Return [X, Y] of the center of cell containing provided text 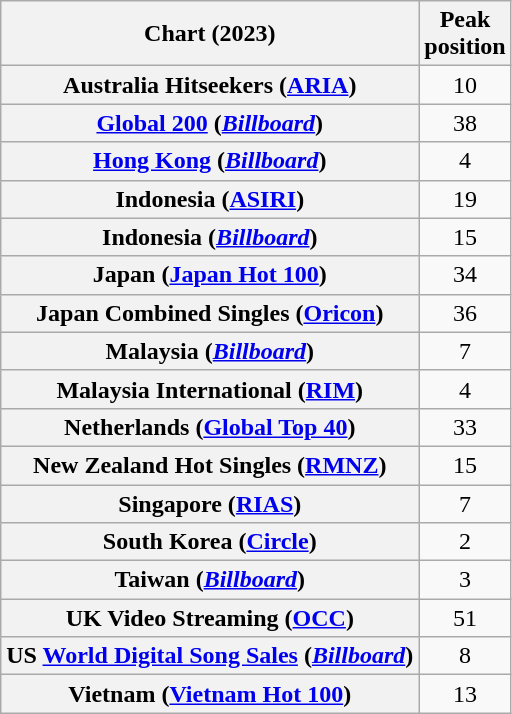
Chart (2023) [210, 34]
2 [465, 542]
51 [465, 618]
Malaysia (Billboard) [210, 351]
Indonesia (ASIRI) [210, 199]
Indonesia (Billboard) [210, 237]
Peakposition [465, 34]
UK Video Streaming (OCC) [210, 618]
South Korea (Circle) [210, 542]
Japan (Japan Hot 100) [210, 275]
Malaysia International (RIM) [210, 389]
36 [465, 313]
13 [465, 694]
Japan Combined Singles (Oricon) [210, 313]
US World Digital Song Sales (Billboard) [210, 656]
Singapore (RIAS) [210, 503]
Netherlands (Global Top 40) [210, 427]
Hong Kong (Billboard) [210, 161]
New Zealand Hot Singles (RMNZ) [210, 465]
Global 200 (Billboard) [210, 123]
Taiwan (Billboard) [210, 580]
Australia Hitseekers (ARIA) [210, 85]
Vietnam (Vietnam Hot 100) [210, 694]
34 [465, 275]
19 [465, 199]
38 [465, 123]
33 [465, 427]
3 [465, 580]
8 [465, 656]
10 [465, 85]
